Return (x, y) of the center of cell containing provided text 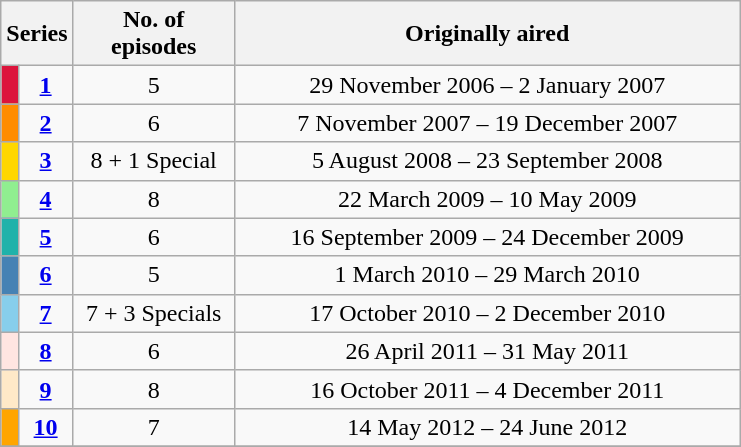
1 (46, 85)
10 (46, 427)
No. ofepisodes (154, 34)
5 August 2008 – 23 September 2008 (487, 161)
17 October 2010 – 2 December 2010 (487, 313)
1 March 2010 – 29 March 2010 (487, 275)
16 September 2009 – 24 December 2009 (487, 237)
16 October 2011 – 4 December 2011 (487, 389)
14 May 2012 – 24 June 2012 (487, 427)
Originally aired (487, 34)
Series (37, 34)
8 + 1 Special (154, 161)
26 April 2011 – 31 May 2011 (487, 351)
29 November 2006 – 2 January 2007 (487, 85)
9 (46, 389)
22 March 2009 – 10 May 2009 (487, 199)
2 (46, 123)
7 November 2007 – 19 December 2007 (487, 123)
3 (46, 161)
4 (46, 199)
7 + 3 Specials (154, 313)
